Return [X, Y] of the center of cell containing provided text 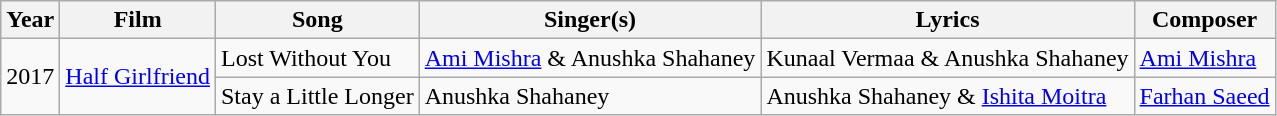
Stay a Little Longer [317, 96]
Year [30, 20]
Farhan Saeed [1204, 96]
Lyrics [948, 20]
Composer [1204, 20]
Ami Mishra & Anushka Shahaney [590, 58]
Song [317, 20]
2017 [30, 77]
Anushka Shahaney & Ishita Moitra [948, 96]
Singer(s) [590, 20]
Kunaal Vermaa & Anushka Shahaney [948, 58]
Half Girlfriend [138, 77]
Film [138, 20]
Ami Mishra [1204, 58]
Anushka Shahaney [590, 96]
Lost Without You [317, 58]
